Capture the cell that displays the provided text and extract its [x, y] central coordinate. 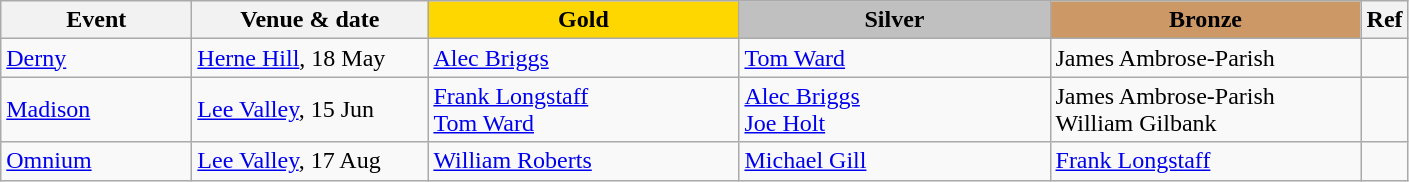
Venue & date [310, 20]
Derny [96, 58]
Frank LongstaffTom Ward [584, 110]
Madison [96, 110]
James Ambrose-Parish [1206, 58]
Herne Hill, 18 May [310, 58]
James Ambrose-ParishWilliam Gilbank [1206, 110]
Frank Longstaff [1206, 161]
Alec Briggs [584, 58]
Event [96, 20]
Ref [1384, 20]
Gold [584, 20]
Omnium [96, 161]
Silver [894, 20]
William Roberts [584, 161]
Michael Gill [894, 161]
Alec Briggs Joe Holt [894, 110]
Lee Valley, 15 Jun [310, 110]
Lee Valley, 17 Aug [310, 161]
Bronze [1206, 20]
Tom Ward [894, 58]
